Detect which cell encompasses the target text, then output its (x, y) center coordinate. 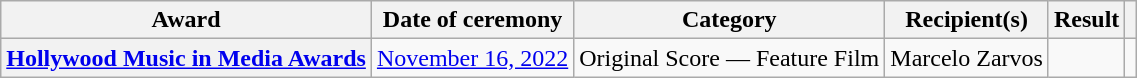
November 16, 2022 (472, 58)
Category (730, 20)
Award (186, 20)
Original Score — Feature Film (730, 58)
Result (1086, 20)
Date of ceremony (472, 20)
Recipient(s) (967, 20)
Marcelo Zarvos (967, 58)
Hollywood Music in Media Awards (186, 58)
